Scan for the cell matching the given text and deliver its (X, Y) coordinate at center. 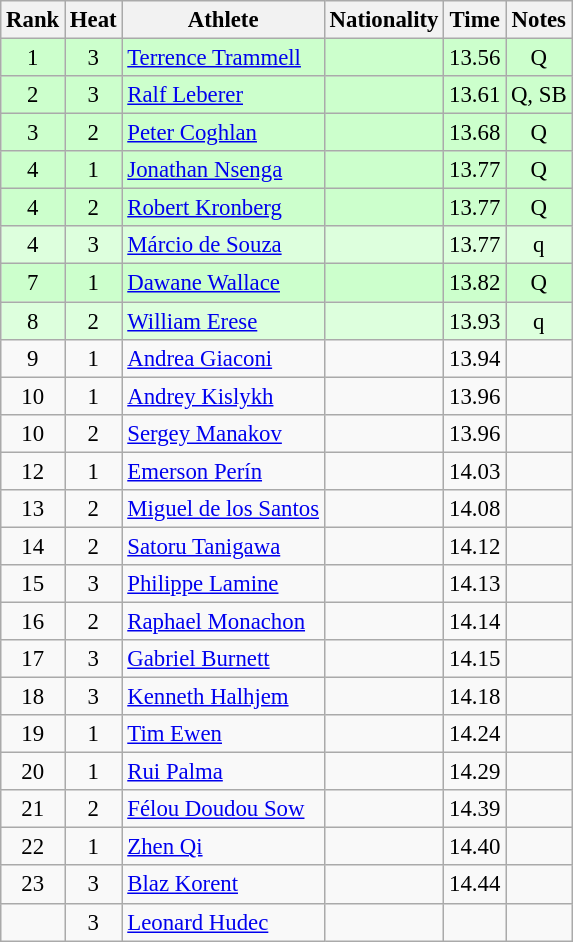
Robert Kronberg (223, 208)
14.12 (475, 546)
7 (33, 283)
Andrea Giaconi (223, 358)
Kenneth Halhjem (223, 697)
Philippe Lamine (223, 584)
14.14 (475, 621)
14.18 (475, 697)
18 (33, 697)
Athlete (223, 20)
Dawane Wallace (223, 283)
16 (33, 621)
14.44 (475, 885)
14.29 (475, 772)
Peter Coghlan (223, 133)
Blaz Korent (223, 885)
13.94 (475, 358)
14.39 (475, 809)
Time (475, 20)
Tim Ewen (223, 734)
Zhen Qi (223, 847)
14 (33, 546)
Leonard Hudec (223, 922)
Márcio de Souza (223, 245)
14.15 (475, 659)
13.61 (475, 95)
13.93 (475, 321)
Emerson Perín (223, 471)
Raphael Monachon (223, 621)
13.68 (475, 133)
14.03 (475, 471)
Sergey Manakov (223, 433)
15 (33, 584)
Jonathan Nsenga (223, 170)
8 (33, 321)
Ralf Leberer (223, 95)
17 (33, 659)
12 (33, 471)
21 (33, 809)
14.24 (475, 734)
13 (33, 509)
Gabriel Burnett (223, 659)
Heat (94, 20)
Notes (539, 20)
Rank (33, 20)
13.56 (475, 58)
Félou Doudou Sow (223, 809)
Terrence Trammell (223, 58)
Andrey Kislykh (223, 396)
22 (33, 847)
Q, SB (539, 95)
William Erese (223, 321)
14.08 (475, 509)
Miguel de los Santos (223, 509)
20 (33, 772)
19 (33, 734)
13.82 (475, 283)
Rui Palma (223, 772)
14.13 (475, 584)
9 (33, 358)
23 (33, 885)
Nationality (384, 20)
Satoru Tanigawa (223, 546)
14.40 (475, 847)
